Search for the cell housing the specified text and yield its [X, Y] center coordinate. 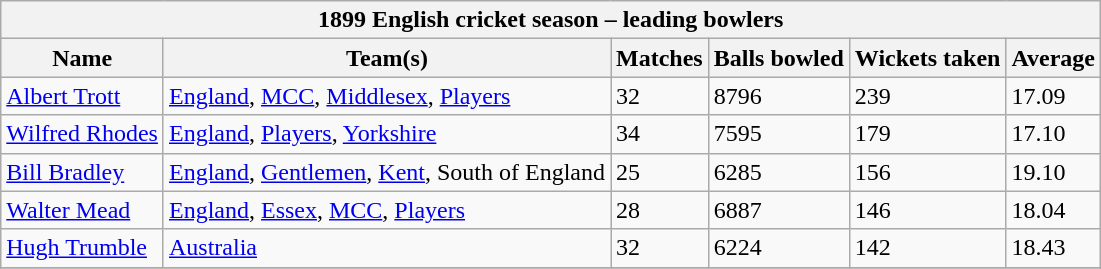
Walter Mead [82, 210]
England, Essex, MCC, Players [386, 210]
Wickets taken [928, 58]
28 [659, 210]
6285 [778, 172]
8796 [778, 96]
Team(s) [386, 58]
179 [928, 134]
1899 English cricket season – leading bowlers [551, 20]
England, MCC, Middlesex, Players [386, 96]
Matches [659, 58]
England, Players, Yorkshire [386, 134]
Wilfred Rhodes [82, 134]
19.10 [1054, 172]
17.10 [1054, 134]
239 [928, 96]
7595 [778, 134]
17.09 [1054, 96]
18.43 [1054, 248]
142 [928, 248]
Australia [386, 248]
Average [1054, 58]
Name [82, 58]
Albert Trott [82, 96]
6887 [778, 210]
146 [928, 210]
Hugh Trumble [82, 248]
156 [928, 172]
Balls bowled [778, 58]
Bill Bradley [82, 172]
England, Gentlemen, Kent, South of England [386, 172]
18.04 [1054, 210]
25 [659, 172]
6224 [778, 248]
34 [659, 134]
